Scan for the cell matching the given text and deliver its [x, y] coordinate at center. 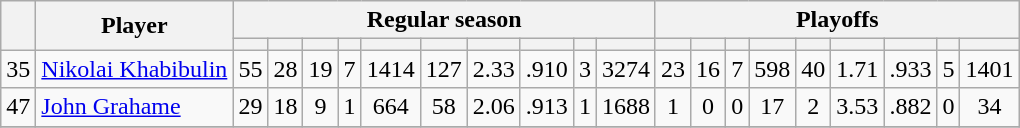
40 [814, 69]
1.71 [858, 69]
598 [772, 69]
55 [250, 69]
Playoffs [837, 20]
18 [286, 107]
3 [584, 69]
35 [18, 69]
5 [948, 69]
Regular season [444, 20]
Nikolai Khabibulin [134, 69]
58 [444, 107]
1401 [990, 69]
29 [250, 107]
John Grahame [134, 107]
1414 [390, 69]
.882 [910, 107]
.913 [546, 107]
9 [320, 107]
.910 [546, 69]
2.06 [494, 107]
3.53 [858, 107]
28 [286, 69]
127 [444, 69]
2 [814, 107]
664 [390, 107]
19 [320, 69]
3274 [626, 69]
47 [18, 107]
23 [672, 69]
17 [772, 107]
Player [134, 26]
2.33 [494, 69]
34 [990, 107]
1688 [626, 107]
.933 [910, 69]
16 [708, 69]
